Provide the [x, y] coordinate of the cell's center where the given text is located.  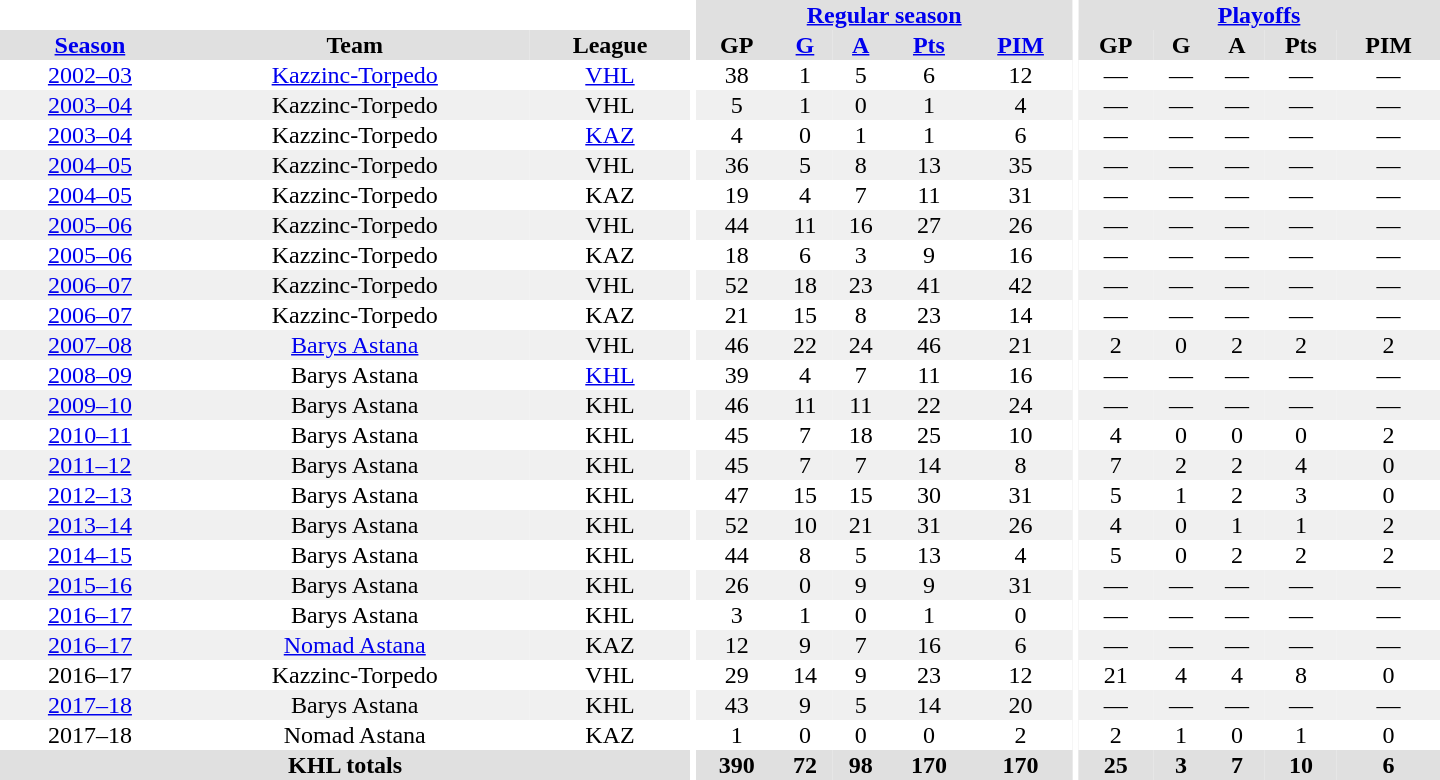
38 [736, 75]
Season [90, 45]
27 [930, 225]
36 [736, 165]
KHL totals [345, 765]
2002–03 [90, 75]
2013–14 [90, 525]
2011–12 [90, 465]
League [610, 45]
Regular season [884, 15]
2012–13 [90, 495]
35 [1020, 165]
Playoffs [1259, 15]
2015–16 [90, 585]
20 [1020, 705]
19 [736, 195]
30 [930, 495]
2014–15 [90, 555]
2010–11 [90, 435]
390 [736, 765]
47 [736, 495]
29 [736, 675]
39 [736, 375]
42 [1020, 285]
72 [805, 765]
43 [736, 705]
2009–10 [90, 405]
2007–08 [90, 345]
Team [355, 45]
41 [930, 285]
98 [861, 765]
2008–09 [90, 375]
